Pinpoint the cell where the given text exists, returning its (X, Y) midpoint coordinate. 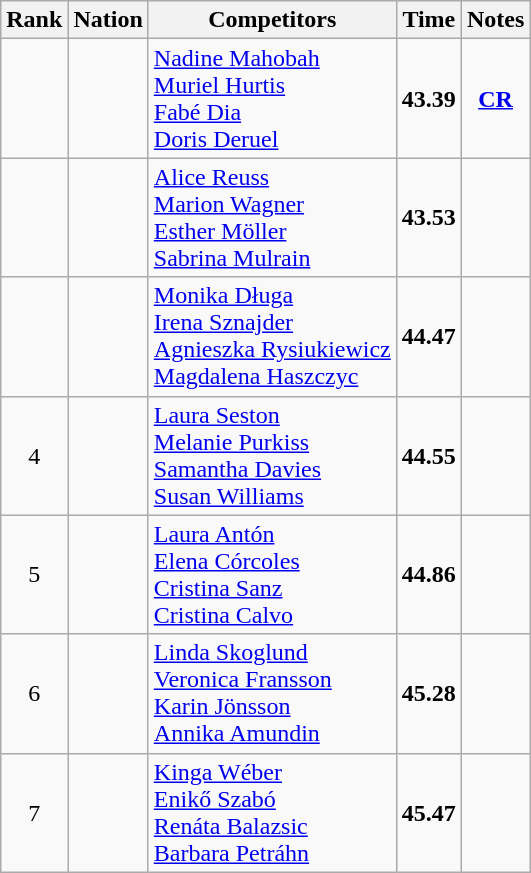
Laura SestonMelanie PurkissSamantha DaviesSusan Williams (272, 456)
Notes (495, 20)
44.47 (428, 336)
Linda SkoglundVeronica FranssonKarin JönssonAnnika Amundin (272, 694)
Time (428, 20)
43.53 (428, 218)
44.55 (428, 456)
Competitors (272, 20)
Rank (34, 20)
6 (34, 694)
45.28 (428, 694)
Nadine MahobahMuriel HurtisFabé DiaDoris Deruel (272, 98)
43.39 (428, 98)
Laura AntónElena CórcolesCristina SanzCristina Calvo (272, 574)
5 (34, 574)
44.86 (428, 574)
Kinga WéberEnikő SzabóRenáta BalazsicBarbara Petráhn (272, 812)
Nation (108, 20)
7 (34, 812)
Monika DługaIrena SznajderAgnieszka RysiukiewiczMagdalena Haszczyc (272, 336)
4 (34, 456)
CR (495, 98)
Alice ReussMarion WagnerEsther MöllerSabrina Mulrain (272, 218)
45.47 (428, 812)
